Provide the [X, Y] coordinate of the cell's center where the given text is located.  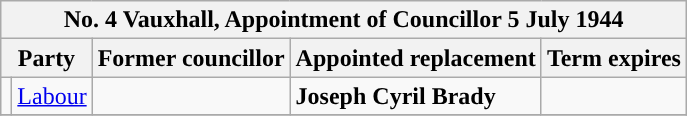
Labour [52, 96]
Party [46, 58]
Term expires [614, 58]
Former councillor [191, 58]
No. 4 Vauxhall, Appointment of Councillor 5 July 1944 [344, 20]
Joseph Cyril Brady [416, 96]
Appointed replacement [416, 58]
